Detect which cell encompasses the target text, then output its (X, Y) center coordinate. 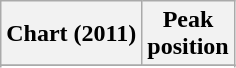
Peakposition (188, 34)
Chart (2011) (72, 34)
